Return the [X, Y] coordinate for the center point of the cell that contains the specified text.  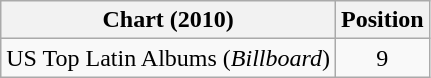
Position [382, 20]
9 [382, 58]
Chart (2010) [168, 20]
US Top Latin Albums (Billboard) [168, 58]
